For the text-containing cell, return its midpoint in (X, Y) coordinate format. 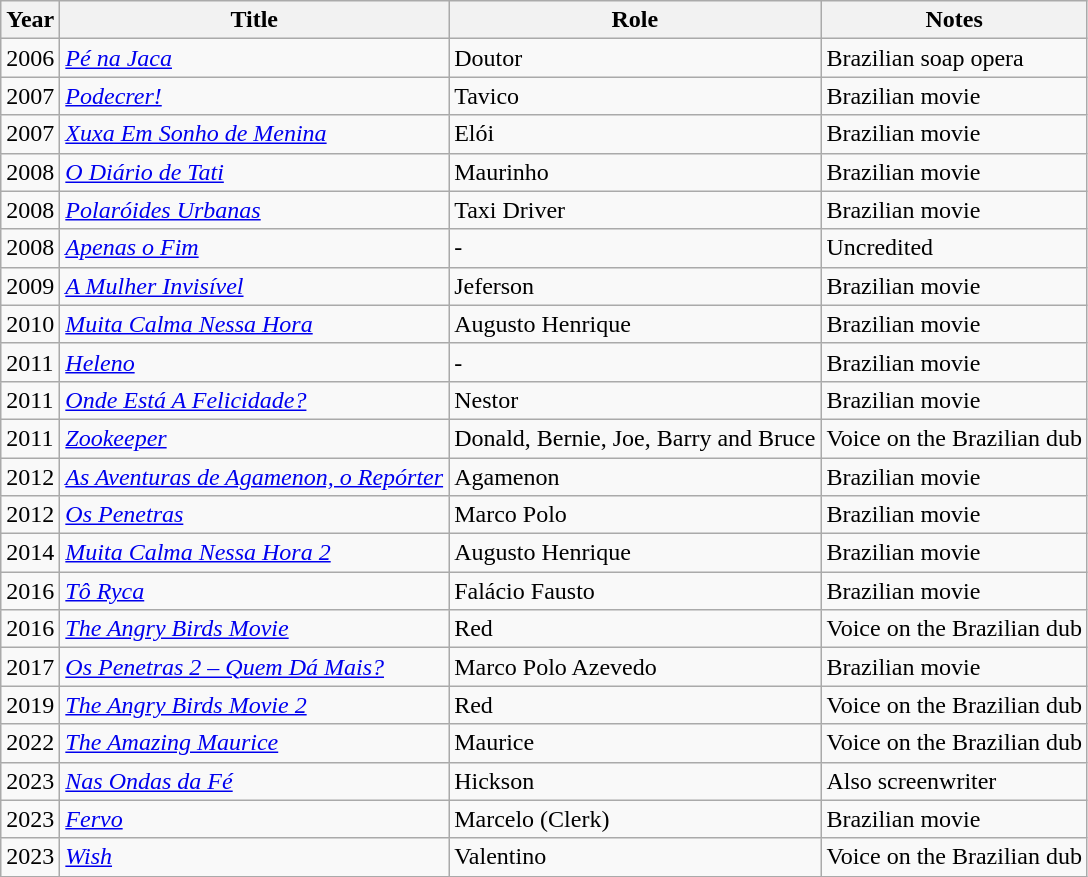
2022 (30, 743)
Donald, Bernie, Joe, Barry and Bruce (635, 438)
Onde Está A Felicidade? (254, 400)
Marco Polo Azevedo (635, 667)
2017 (30, 667)
Role (635, 20)
Brazilian soap opera (954, 58)
Also screenwriter (954, 781)
Os Penetras 2 – Quem Dá Mais? (254, 667)
2006 (30, 58)
Os Penetras (254, 515)
Falácio Fausto (635, 591)
Polaróides Urbanas (254, 210)
Valentino (635, 857)
A Mulher Invisível (254, 286)
Jeferson (635, 286)
Maurinho (635, 172)
Tavico (635, 96)
The Amazing Maurice (254, 743)
Muita Calma Nessa Hora 2 (254, 553)
The Angry Birds Movie 2 (254, 705)
Pé na Jaca (254, 58)
Zookeeper (254, 438)
Maurice (635, 743)
2010 (30, 324)
As Aventuras de Agamenon, o Repórter (254, 477)
Hickson (635, 781)
2014 (30, 553)
Xuxa Em Sonho de Menina (254, 134)
Notes (954, 20)
Taxi Driver (635, 210)
Marcelo (Clerk) (635, 819)
Fervo (254, 819)
Nestor (635, 400)
Marco Polo (635, 515)
Podecrer! (254, 96)
Year (30, 20)
O Diário de Tati (254, 172)
Nas Ondas da Fé (254, 781)
Wish (254, 857)
Doutor (635, 58)
Title (254, 20)
Muita Calma Nessa Hora (254, 324)
Apenas o Fim (254, 248)
2019 (30, 705)
2009 (30, 286)
Tô Ryca (254, 591)
Elói (635, 134)
The Angry Birds Movie (254, 629)
Heleno (254, 362)
Agamenon (635, 477)
Uncredited (954, 248)
